Detect which cell encompasses the target text, then output its (X, Y) center coordinate. 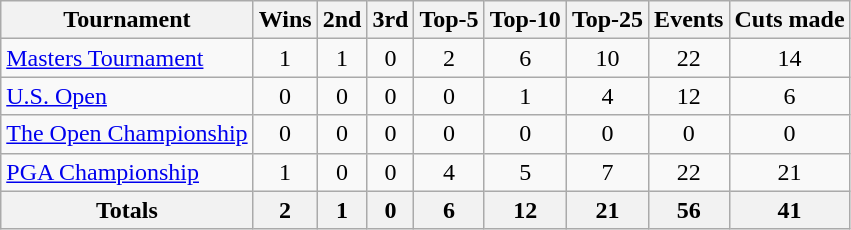
56 (689, 210)
Top-25 (607, 20)
10 (607, 58)
Events (689, 20)
U.S. Open (127, 96)
Wins (285, 20)
The Open Championship (127, 134)
Totals (127, 210)
Masters Tournament (127, 58)
PGA Championship (127, 172)
Tournament (127, 20)
Top-10 (525, 20)
5 (525, 172)
Cuts made (790, 20)
3rd (390, 20)
14 (790, 58)
2nd (342, 20)
7 (607, 172)
41 (790, 210)
Top-5 (449, 20)
